Provide the (x, y) coordinate of the cell's center where the given text is located.  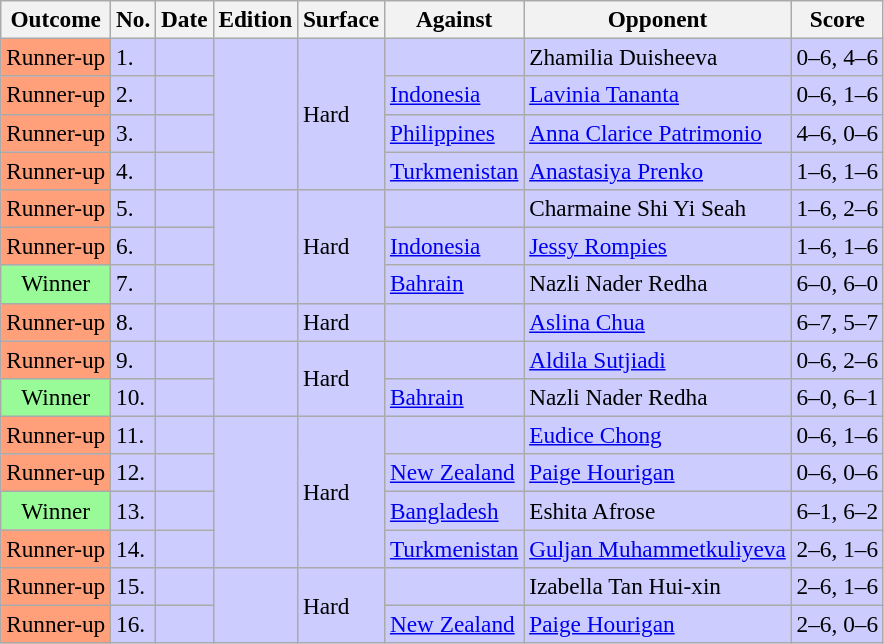
12. (134, 473)
Charmaine Shi Yi Seah (658, 208)
Zhamilia Duisheeva (658, 57)
Guljan Muhammetkuliyeva (658, 548)
11. (134, 435)
Jessy Rompies (658, 246)
Edition (256, 19)
13. (134, 510)
5. (134, 208)
9. (134, 359)
8. (134, 322)
4–6, 0–6 (837, 133)
4. (134, 170)
14. (134, 548)
2. (134, 95)
1–6, 2–6 (837, 208)
Aslina Chua (658, 322)
Anna Clarice Patrimonio (658, 133)
Date (184, 19)
Surface (342, 19)
6–0, 6–0 (837, 284)
0–6, 4–6 (837, 57)
2–6, 0–6 (837, 624)
16. (134, 624)
6. (134, 246)
7. (134, 284)
No. (134, 19)
6–1, 6–2 (837, 510)
Bangladesh (454, 510)
Opponent (658, 19)
Lavinia Tananta (658, 95)
Izabella Tan Hui-xin (658, 586)
6–0, 6–1 (837, 397)
Eshita Afrose (658, 510)
1. (134, 57)
3. (134, 133)
Score (837, 19)
15. (134, 586)
Aldila Sutjiadi (658, 359)
Against (454, 19)
Outcome (56, 19)
0–6, 0–6 (837, 473)
10. (134, 397)
6–7, 5–7 (837, 322)
Anastasiya Prenko (658, 170)
0–6, 2–6 (837, 359)
Philippines (454, 133)
Eudice Chong (658, 435)
